Find where the given text appears and provide that cell's center as (X, Y) coordinate. 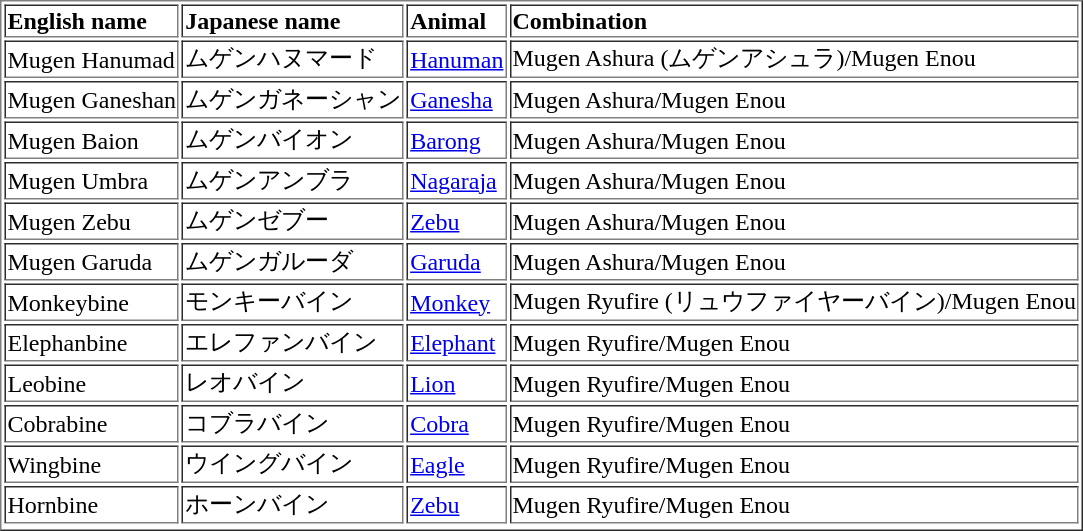
English name (92, 20)
Eagle (456, 465)
Leobine (92, 383)
Monkeybine (92, 303)
Japanese name (293, 20)
Animal (456, 20)
Lion (456, 383)
Mugen Ashura (ムゲンアシュラ)/Mugen Enou (794, 59)
ムゲンガネーシャン (293, 100)
エレファンバイン (293, 343)
Hornbine (92, 505)
Mugen Ryufire (リュウファイヤーバイン)/Mugen Enou (794, 303)
ムゲンゼブー (293, 221)
Mugen Hanumad (92, 59)
ムゲンアンブラ (293, 181)
Monkey (456, 303)
ムゲンガルーダ (293, 262)
ムゲンバイオン (293, 141)
Mugen Garuda (92, 262)
ウイングバイン (293, 465)
ホーンバイン (293, 505)
Elephanbine (92, 343)
ムゲンハヌマード (293, 59)
Wingbine (92, 465)
Mugen Umbra (92, 181)
Combination (794, 20)
Ganesha (456, 100)
モンキーバイン (293, 303)
Hanuman (456, 59)
Garuda (456, 262)
Barong (456, 141)
レオバイン (293, 383)
Elephant (456, 343)
Mugen Ganeshan (92, 100)
Mugen Zebu (92, 221)
Mugen Baion (92, 141)
Nagaraja (456, 181)
Cobra (456, 424)
Cobrabine (92, 424)
コブラバイン (293, 424)
